Extract the [x, y] coordinate from the center of the cell holding the provided text.  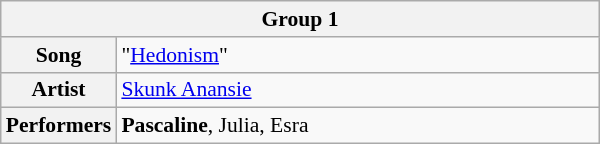
Song [59, 55]
Performers [59, 126]
Skunk Anansie [358, 90]
Artist [59, 90]
"Hedonism" [358, 55]
Group 1 [300, 19]
Pascaline, Julia, Esra [358, 126]
